For the text-containing cell, return its midpoint in (x, y) coordinate format. 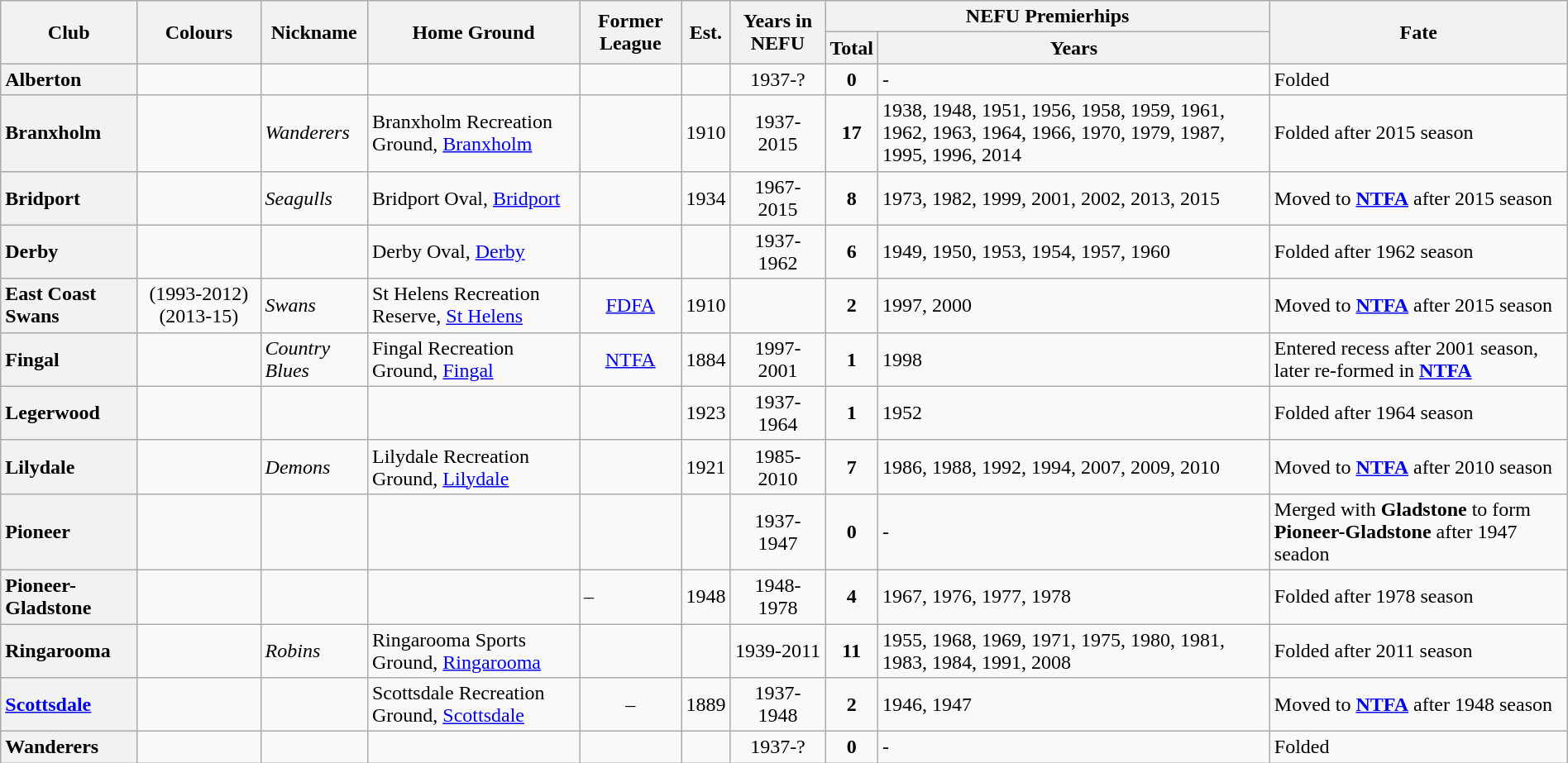
Folded after 1962 season (1418, 251)
Nickname (314, 32)
11 (852, 650)
Demons (314, 466)
Moved to NTFA after 1948 season (1418, 704)
17 (852, 133)
Seagulls (314, 198)
Colours (198, 32)
1952 (1073, 413)
Fingal Recreation Ground, Fingal (473, 359)
1946, 1947 (1073, 704)
1986, 1988, 1992, 1994, 2007, 2009, 2010 (1073, 466)
Folded after 1964 season (1418, 413)
East Coast Swans (69, 306)
Bridport (69, 198)
Ringarooma (69, 650)
4 (852, 597)
(1993-2012)(2013-15) (198, 306)
1884 (706, 359)
7 (852, 466)
1938, 1948, 1951, 1956, 1958, 1959, 1961, 1962, 1963, 1964, 1966, 1970, 1979, 1987, 1995, 1996, 2014 (1073, 133)
1921 (706, 466)
FDFA (630, 306)
Home Ground (473, 32)
8 (852, 198)
Total (852, 48)
Derby Oval, Derby (473, 251)
Derby (69, 251)
Moved to NTFA after 2010 season (1418, 466)
1923 (706, 413)
Branxholm (69, 133)
1937-1947 (777, 532)
Club (69, 32)
1948-1978 (777, 597)
Years (1073, 48)
1937-2015 (777, 133)
1889 (706, 704)
Fate (1418, 32)
1937-1964 (777, 413)
1937-1948 (777, 704)
6 (852, 251)
Ringarooma Sports Ground, Ringarooma (473, 650)
NEFU Premierhips (1047, 17)
Folded after 2011 season (1418, 650)
1967, 1976, 1977, 1978 (1073, 597)
1997, 2000 (1073, 306)
Merged with Gladstone to form Pioneer-Gladstone after 1947 seadon (1418, 532)
1937-1962 (777, 251)
1998 (1073, 359)
Lilydale Recreation Ground, Lilydale (473, 466)
St Helens Recreation Reserve, St Helens (473, 306)
Lilydale (69, 466)
Years in NEFU (777, 32)
Scottsdale Recreation Ground, Scottsdale (473, 704)
1934 (706, 198)
1939-2011 (777, 650)
Alberton (69, 79)
NTFA (630, 359)
Folded after 2015 season (1418, 133)
1948 (706, 597)
Est. (706, 32)
Bridport Oval, Bridport (473, 198)
Pioneer-Gladstone (69, 597)
Scottsdale (69, 704)
Swans (314, 306)
Robins (314, 650)
1967-2015 (777, 198)
Former League (630, 32)
Country Blues (314, 359)
Entered recess after 2001 season, later re-formed in NTFA (1418, 359)
Fingal (69, 359)
Pioneer (69, 532)
Legerwood (69, 413)
Folded after 1978 season (1418, 597)
1955, 1968, 1969, 1971, 1975, 1980, 1981, 1983, 1984, 1991, 2008 (1073, 650)
1949, 1950, 1953, 1954, 1957, 1960 (1073, 251)
1997-2001 (777, 359)
1973, 1982, 1999, 2001, 2002, 2013, 2015 (1073, 198)
1985-2010 (777, 466)
Branxholm Recreation Ground, Branxholm (473, 133)
